For the text-containing cell, return its midpoint in [X, Y] coordinate format. 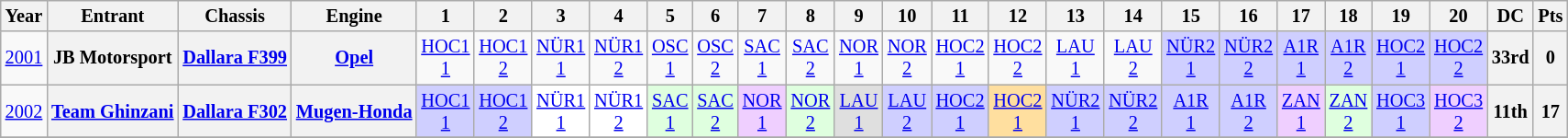
5 [669, 16]
8 [811, 16]
4 [618, 16]
1 [446, 16]
9 [858, 16]
ZAN1 [1301, 111]
ZAN2 [1349, 111]
OSC1 [669, 58]
11 [961, 16]
13 [1075, 16]
2002 [24, 111]
16 [1249, 16]
Chassis [235, 16]
Opel [354, 58]
7 [763, 16]
OSC2 [715, 58]
2 [502, 16]
Dallara F399 [235, 58]
15 [1190, 16]
DC [1510, 16]
11th [1510, 111]
12 [1018, 16]
3 [561, 16]
6 [715, 16]
19 [1401, 16]
Engine [354, 16]
20 [1458, 16]
Mugen-Honda [354, 111]
Pts [1550, 16]
2001 [24, 58]
0 [1550, 58]
HOC31 [1401, 111]
14 [1133, 16]
Year [24, 16]
Team Ghinzani [112, 111]
HOC32 [1458, 111]
Entrant [112, 16]
33rd [1510, 58]
Dallara F302 [235, 111]
18 [1349, 16]
10 [908, 16]
JB Motorsport [112, 58]
